Provide the (x, y) coordinate of the cell's center where the given text is located.  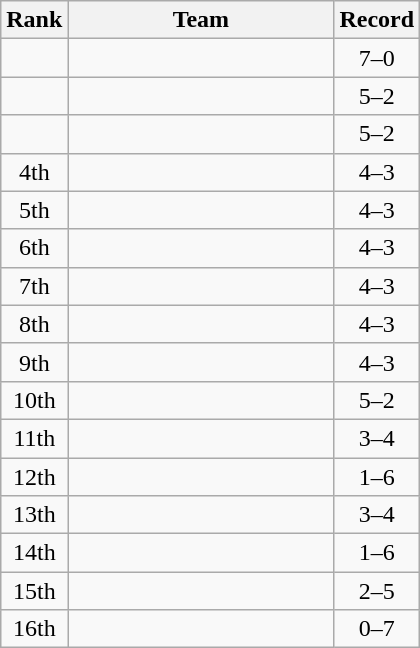
13th (34, 515)
6th (34, 248)
5th (34, 210)
14th (34, 553)
4th (34, 172)
7th (34, 286)
Rank (34, 20)
Record (377, 20)
0–7 (377, 629)
8th (34, 324)
9th (34, 362)
10th (34, 400)
15th (34, 591)
2–5 (377, 591)
7–0 (377, 58)
Team (201, 20)
16th (34, 629)
11th (34, 438)
12th (34, 477)
